Pinpoint the cell where the given text exists, returning its [X, Y] midpoint coordinate. 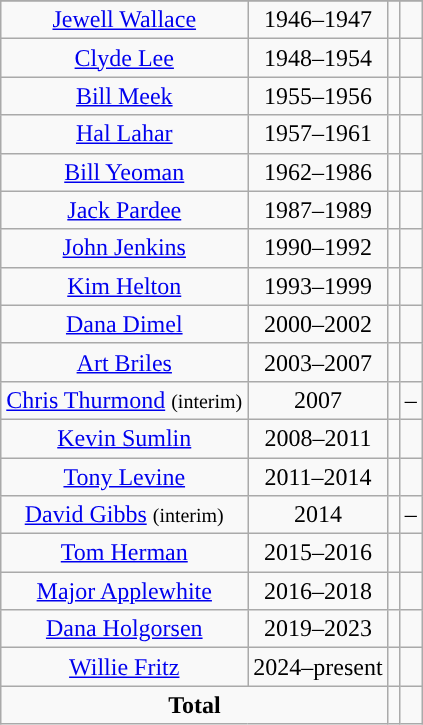
2008–2011 [318, 438]
Art Briles [124, 362]
2014 [318, 515]
1946–1947 [318, 20]
Total [194, 705]
2007 [318, 400]
Willie Fritz [124, 667]
2015–2016 [318, 553]
2000–2002 [318, 324]
1990–1992 [318, 248]
Chris Thurmond (interim) [124, 400]
1955–1956 [318, 96]
Major Applewhite [124, 591]
Kim Helton [124, 286]
Tony Levine [124, 477]
1962–1986 [318, 172]
2011–2014 [318, 477]
Hal Lahar [124, 134]
Tom Herman [124, 553]
1987–1989 [318, 210]
Kevin Sumlin [124, 438]
Bill Yeoman [124, 172]
David Gibbs (interim) [124, 515]
Jewell Wallace [124, 20]
1993–1999 [318, 286]
2003–2007 [318, 362]
2024–present [318, 667]
Jack Pardee [124, 210]
Dana Dimel [124, 324]
2019–2023 [318, 629]
1957–1961 [318, 134]
Clyde Lee [124, 58]
Dana Holgorsen [124, 629]
Bill Meek [124, 96]
2016–2018 [318, 591]
John Jenkins [124, 248]
1948–1954 [318, 58]
